From the cell containing the given text, extract its center point as [X, Y] coordinate. 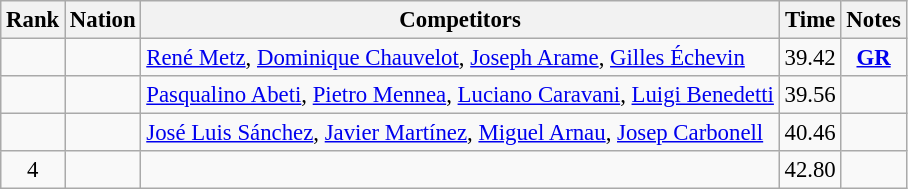
René Metz, Dominique Chauvelot, Joseph Arame, Gilles Échevin [460, 58]
Competitors [460, 20]
39.42 [810, 58]
4 [33, 170]
José Luis Sánchez, Javier Martínez, Miguel Arnau, Josep Carbonell [460, 133]
40.46 [810, 133]
GR [874, 58]
Pasqualino Abeti, Pietro Mennea, Luciano Caravani, Luigi Benedetti [460, 95]
Nation [103, 20]
Time [810, 20]
42.80 [810, 170]
Notes [874, 20]
Rank [33, 20]
39.56 [810, 95]
